Output the [x, y] coordinate of the center of the cell containing the given text.  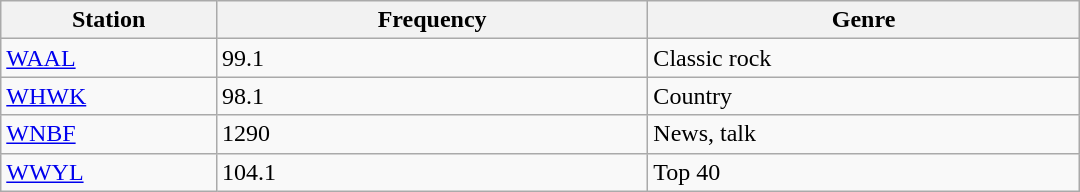
WHWK [109, 96]
WNBF [109, 134]
Frequency [432, 20]
Station [109, 20]
104.1 [432, 172]
WAAL [109, 58]
1290 [432, 134]
News, talk [864, 134]
98.1 [432, 96]
99.1 [432, 58]
Country [864, 96]
Classic rock [864, 58]
Top 40 [864, 172]
Genre [864, 20]
WWYL [109, 172]
